Extract the (X, Y) coordinate from the center of the cell holding the provided text.  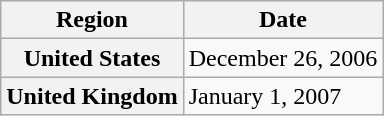
January 1, 2007 (283, 96)
United States (92, 58)
December 26, 2006 (283, 58)
United Kingdom (92, 96)
Region (92, 20)
Date (283, 20)
